Search for the cell housing the specified text and yield its [X, Y] center coordinate. 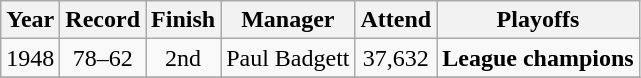
Record [103, 20]
37,632 [396, 58]
Attend [396, 20]
Paul Badgett [288, 58]
Manager [288, 20]
1948 [30, 58]
League champions [538, 58]
78–62 [103, 58]
Playoffs [538, 20]
2nd [184, 58]
Finish [184, 20]
Year [30, 20]
